Pinpoint the cell where the given text exists, returning its (x, y) midpoint coordinate. 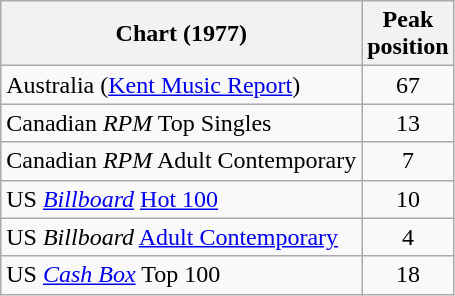
Peakposition (408, 34)
4 (408, 237)
10 (408, 199)
Chart (1977) (182, 34)
US Billboard Hot 100 (182, 199)
US Cash Box Top 100 (182, 275)
US Billboard Adult Contemporary (182, 237)
Canadian RPM Adult Contemporary (182, 161)
13 (408, 123)
18 (408, 275)
Canadian RPM Top Singles (182, 123)
7 (408, 161)
Australia (Kent Music Report) (182, 85)
67 (408, 85)
